Search for the cell housing the specified text and yield its (x, y) center coordinate. 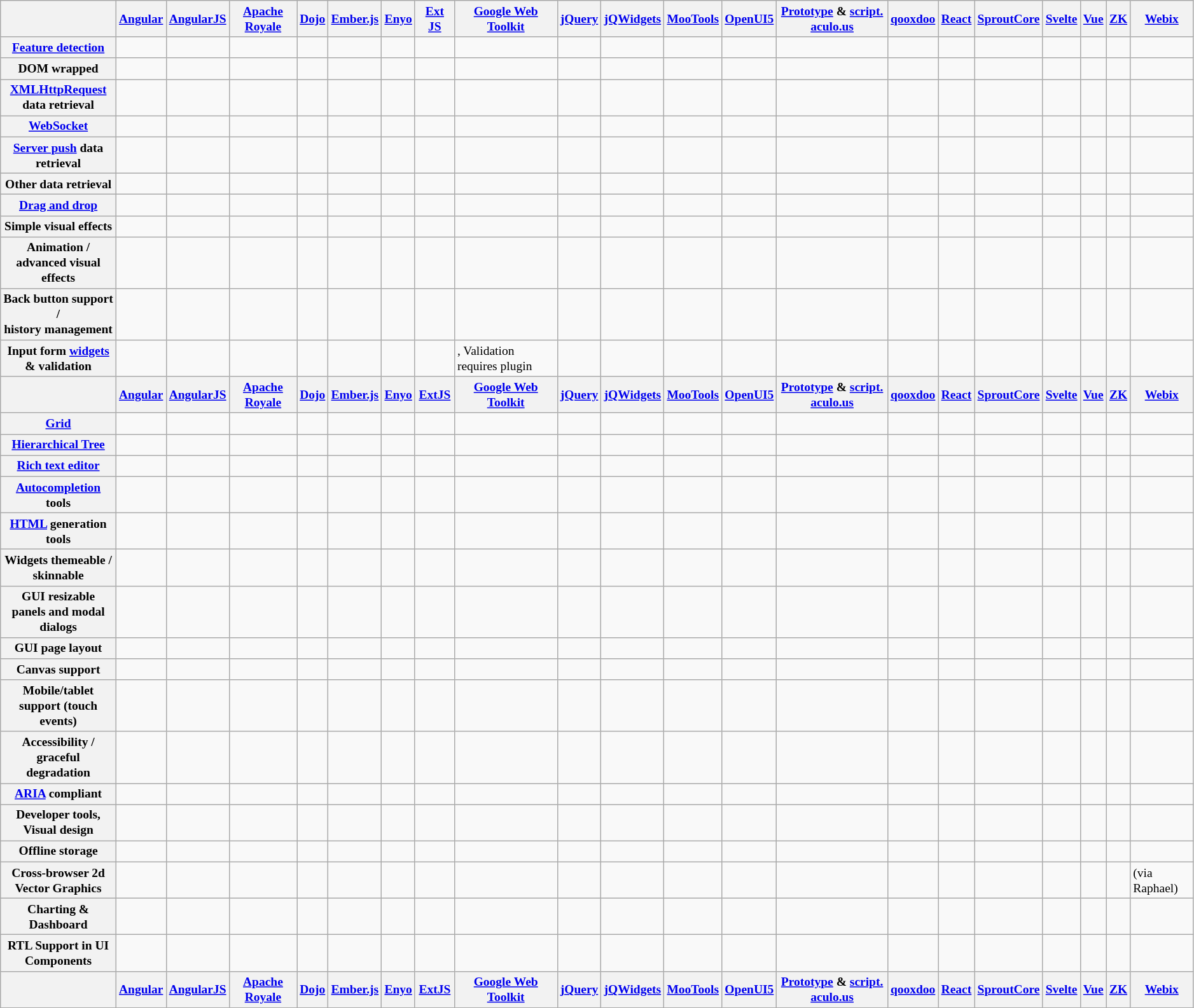
Widgets themeable / skinnable (59, 567)
Server push data retrieval (59, 155)
Input form widgets & validation (59, 359)
, Validation requires plugin (506, 359)
Mobile/tablet support (touch events) (59, 706)
Back button support / history management (59, 314)
Hierarchical Tree (59, 445)
Accessibility / graceful degradation (59, 757)
GUI page layout (59, 647)
(via Raphael) (1162, 880)
WebSocket (59, 126)
Other data retrieval (59, 183)
Rich text editor (59, 466)
Offline storage (59, 851)
HTML generation tools (59, 532)
Autocompletion tools (59, 495)
XMLHttpRequestdata retrieval (59, 98)
Canvas support (59, 669)
Grid (59, 424)
Charting & Dashboard (59, 917)
Feature detection (59, 47)
Ext JS (434, 19)
ARIA compliant (59, 794)
Cross-browser 2d Vector Graphics (59, 880)
Animation / advanced visual effects (59, 262)
Developer tools, Visual design (59, 823)
GUI resizable panels and modal dialogs (59, 612)
Drag and drop (59, 205)
RTL Support in UI Components (59, 953)
DOM wrapped (59, 69)
Simple visual effects (59, 226)
